Scan for the cell matching the given text and deliver its (x, y) coordinate at center. 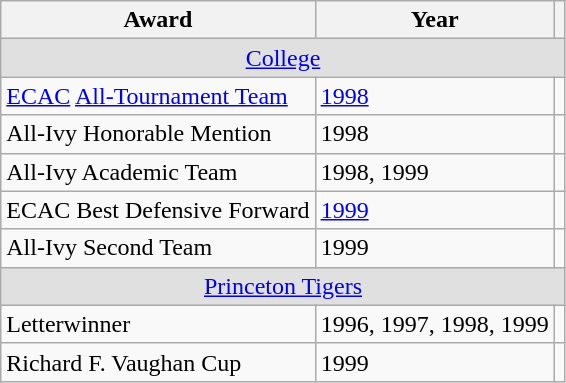
All-Ivy Academic Team (158, 172)
ECAC All-Tournament Team (158, 96)
1996, 1997, 1998, 1999 (434, 324)
Princeton Tigers (283, 286)
Award (158, 20)
College (283, 58)
Year (434, 20)
Letterwinner (158, 324)
Richard F. Vaughan Cup (158, 362)
All-Ivy Honorable Mention (158, 134)
All-Ivy Second Team (158, 248)
1998, 1999 (434, 172)
ECAC Best Defensive Forward (158, 210)
